Provide the (x, y) coordinate of the cell's center where the given text is located.  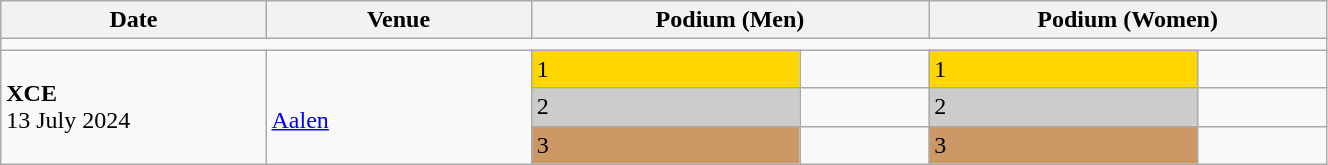
Date (134, 20)
Aalen (398, 107)
XCE 13 July 2024 (134, 107)
Podium (Men) (730, 20)
Venue (398, 20)
Podium (Women) (1128, 20)
